Provide the [X, Y] coordinate of the cell's center where the given text is located.  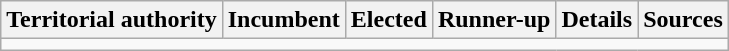
Elected [388, 20]
Runner-up [494, 20]
Incumbent [284, 20]
Sources [684, 20]
Territorial authority [112, 20]
Details [597, 20]
